Find where the given text appears and provide that cell's center as [X, Y] coordinate. 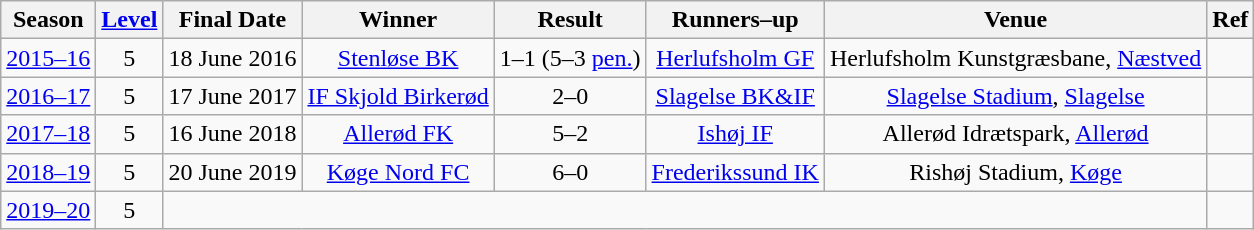
Herlufsholm Kunstgræsbane, Næstved [1015, 58]
Herlufsholm GF [735, 58]
Frederikssund IK [735, 172]
2018–19 [48, 172]
Slagelse BK&IF [735, 96]
Allerød FK [398, 134]
Winner [398, 20]
Køge Nord FC [398, 172]
6–0 [570, 172]
Ref [1230, 20]
2016–17 [48, 96]
Stenløse BK [398, 58]
Venue [1015, 20]
5–2 [570, 134]
16 June 2018 [232, 134]
Result [570, 20]
18 June 2016 [232, 58]
2017–18 [48, 134]
Runners–up [735, 20]
Level [130, 20]
Ishøj IF [735, 134]
20 June 2019 [232, 172]
Rishøj Stadium, Køge [1015, 172]
2019–20 [48, 210]
Allerød Idrætspark, Allerød [1015, 134]
IF Skjold Birkerød [398, 96]
Season [48, 20]
2015–16 [48, 58]
2–0 [570, 96]
Final Date [232, 20]
Slagelse Stadium, Slagelse [1015, 96]
17 June 2017 [232, 96]
1–1 (5–3 pen.) [570, 58]
